Output the (x, y) coordinate of the center of the cell containing the given text.  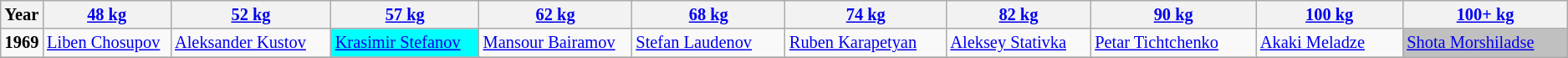
100 kg (1330, 14)
Mansour Bairamov (555, 43)
48 kg (107, 14)
Year (22, 14)
68 kg (707, 14)
Shota Morshiladse (1485, 43)
90 kg (1173, 14)
Ruben Karapetyan (866, 43)
Akaki Meladze (1330, 43)
Petar Tichtchenko (1173, 43)
Liben Chosupov (107, 43)
1969 (22, 43)
74 kg (866, 14)
100+ kg (1485, 14)
Stefan Laudenov (707, 43)
57 kg (405, 14)
82 kg (1019, 14)
Krasimir Stefanov (405, 43)
Aleksey Stativka (1019, 43)
62 kg (555, 14)
Aleksander Kustov (251, 43)
52 kg (251, 14)
